For the text-containing cell, return its midpoint in (x, y) coordinate format. 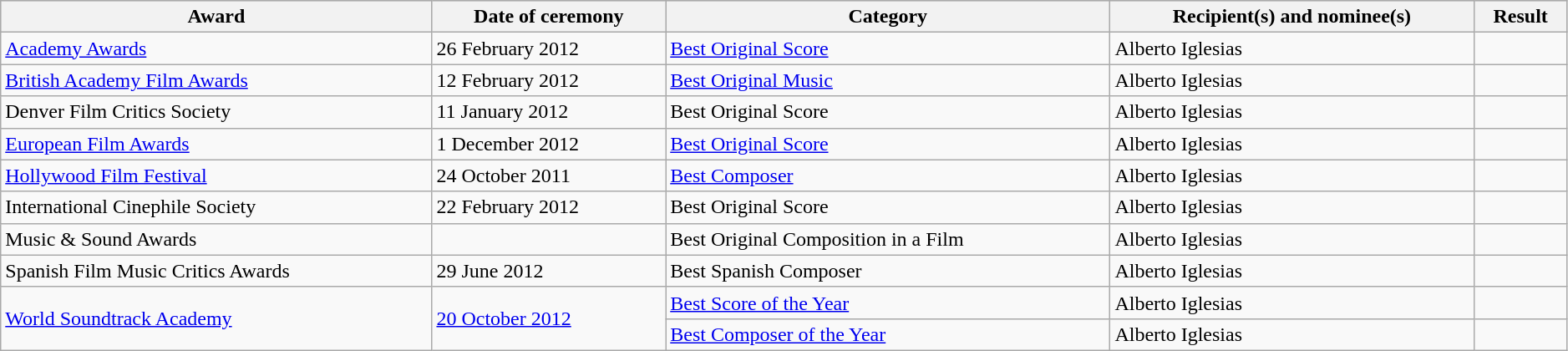
Academy Awards (216, 48)
Spanish Film Music Critics Awards (216, 271)
29 June 2012 (549, 271)
British Academy Film Awards (216, 80)
24 October 2011 (549, 175)
International Cinephile Society (216, 207)
Best Composer of the Year (888, 334)
Best Original Composition in a Film (888, 239)
Best Composer (888, 175)
22 February 2012 (549, 207)
Category (888, 17)
Recipient(s) and nominee(s) (1291, 17)
20 October 2012 (549, 318)
Music & Sound Awards (216, 239)
Best Spanish Composer (888, 271)
1 December 2012 (549, 144)
Result (1520, 17)
11 January 2012 (549, 112)
Best Score of the Year (888, 303)
Award (216, 17)
Hollywood Film Festival (216, 175)
Date of ceremony (549, 17)
Denver Film Critics Society (216, 112)
European Film Awards (216, 144)
26 February 2012 (549, 48)
12 February 2012 (549, 80)
Best Original Music (888, 80)
World Soundtrack Academy (216, 318)
